Identify which cell holds the provided text, then report its [x, y] central coordinate. 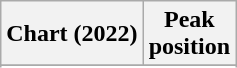
Chart (2022) [72, 34]
Peakposition [189, 34]
